Output the [X, Y] coordinate of the center of the cell containing the given text.  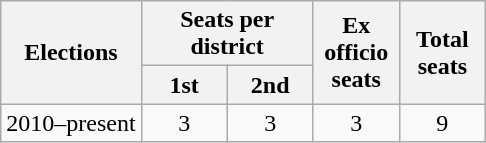
Total seats [442, 52]
9 [442, 123]
Seats per district [227, 34]
2nd [270, 85]
Elections [71, 52]
Ex officio seats [356, 52]
1st [184, 85]
2010–present [71, 123]
